Find where the given text appears and provide that cell's center as (x, y) coordinate. 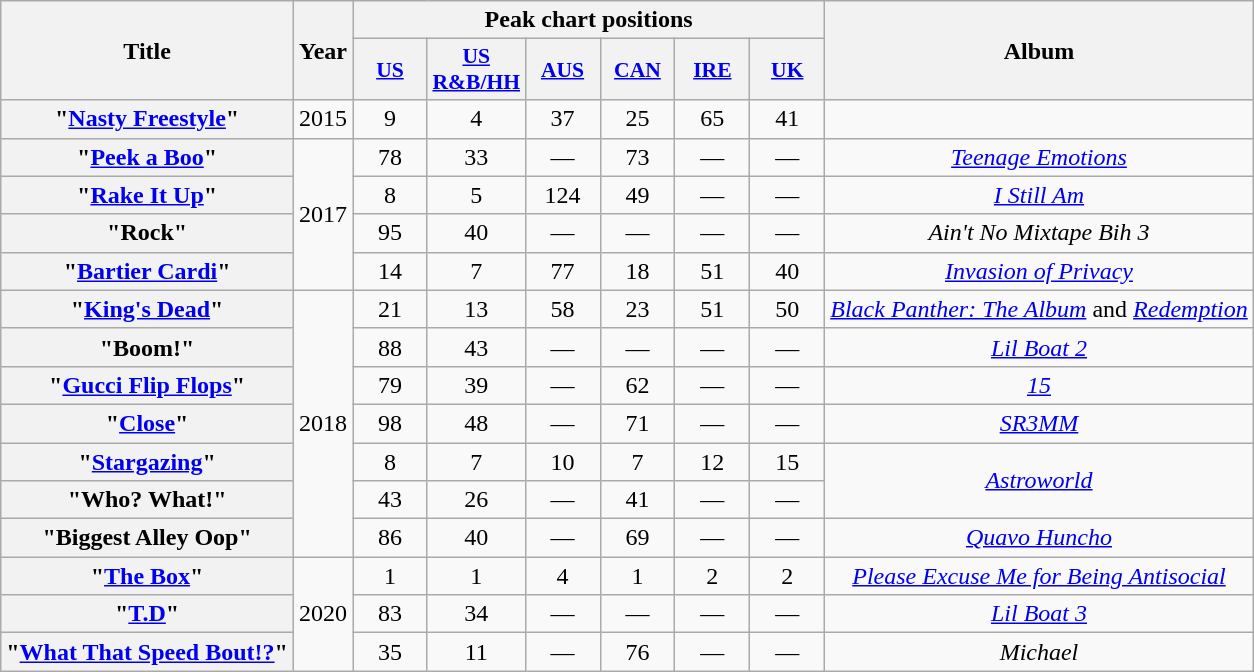
Peak chart positions (588, 20)
86 (390, 538)
"Rock" (148, 233)
"Gucci Flip Flops" (148, 385)
98 (390, 423)
US (390, 70)
Lil Boat 3 (1040, 614)
Astroworld (1040, 480)
CAN (638, 70)
Quavo Huncho (1040, 538)
Black Panther: The Album and Redemption (1040, 309)
10 (562, 461)
2020 (322, 614)
"What That Speed Bout!?" (148, 652)
14 (390, 271)
9 (390, 119)
12 (712, 461)
39 (476, 385)
26 (476, 500)
34 (476, 614)
124 (562, 195)
35 (390, 652)
73 (638, 157)
Please Excuse Me for Being Antisocial (1040, 576)
88 (390, 347)
Album (1040, 50)
25 (638, 119)
11 (476, 652)
23 (638, 309)
"Bartier Cardi" (148, 271)
48 (476, 423)
2017 (322, 214)
77 (562, 271)
50 (788, 309)
65 (712, 119)
Teenage Emotions (1040, 157)
21 (390, 309)
2018 (322, 423)
Ain't No Mixtape Bih 3 (1040, 233)
37 (562, 119)
"The Box" (148, 576)
Year (322, 50)
78 (390, 157)
Title (148, 50)
83 (390, 614)
95 (390, 233)
Michael (1040, 652)
5 (476, 195)
18 (638, 271)
IRE (712, 70)
"Stargazing" (148, 461)
"Biggest Alley Oop" (148, 538)
76 (638, 652)
2015 (322, 119)
SR3MM (1040, 423)
"Who? What!" (148, 500)
AUS (562, 70)
"Boom!" (148, 347)
Lil Boat 2 (1040, 347)
Invasion of Privacy (1040, 271)
USR&B/HH (476, 70)
13 (476, 309)
I Still Am (1040, 195)
UK (788, 70)
"King's Dead" (148, 309)
58 (562, 309)
"Close" (148, 423)
49 (638, 195)
71 (638, 423)
"T.D" (148, 614)
33 (476, 157)
69 (638, 538)
"Rake It Up" (148, 195)
79 (390, 385)
"Nasty Freestyle" (148, 119)
"Peek a Boo" (148, 157)
62 (638, 385)
